Return the (x, y) coordinate for the center point of the cell that contains the specified text.  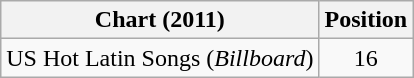
Position (366, 20)
Chart (2011) (160, 20)
US Hot Latin Songs (Billboard) (160, 58)
16 (366, 58)
